Scan for the cell matching the given text and deliver its [X, Y] coordinate at center. 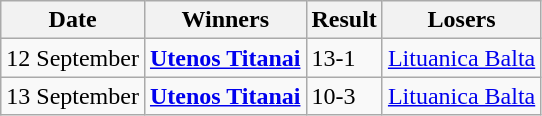
13-1 [344, 58]
Losers [461, 20]
10-3 [344, 96]
Result [344, 20]
13 September [73, 96]
Winners [225, 20]
Date [73, 20]
12 September [73, 58]
